Find where the given text appears and provide that cell's center as (X, Y) coordinate. 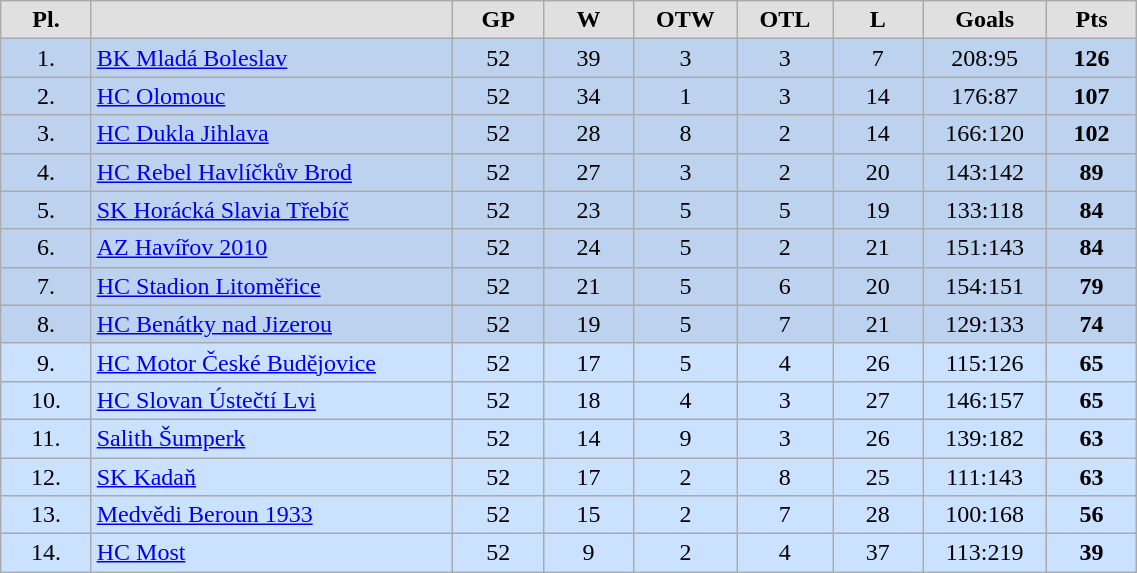
18 (588, 400)
14. (46, 553)
SK Kadaň (272, 477)
102 (1091, 134)
Pts (1091, 20)
208:95 (984, 58)
11. (46, 438)
1 (686, 96)
HC Stadion Litoměřice (272, 286)
113:219 (984, 553)
12. (46, 477)
HC Slovan Ústečtí Lvi (272, 400)
139:182 (984, 438)
3. (46, 134)
OTL (784, 20)
126 (1091, 58)
9. (46, 362)
176:87 (984, 96)
BK Mladá Boleslav (272, 58)
W (588, 20)
129:133 (984, 324)
AZ Havířov 2010 (272, 248)
111:143 (984, 477)
Pl. (46, 20)
79 (1091, 286)
151:143 (984, 248)
5. (46, 210)
GP (498, 20)
6 (784, 286)
Goals (984, 20)
115:126 (984, 362)
89 (1091, 172)
143:142 (984, 172)
56 (1091, 515)
107 (1091, 96)
166:120 (984, 134)
6. (46, 248)
146:157 (984, 400)
OTW (686, 20)
10. (46, 400)
100:168 (984, 515)
SK Horácká Slavia Třebíč (272, 210)
HC Olomouc (272, 96)
8. (46, 324)
23 (588, 210)
15 (588, 515)
37 (878, 553)
25 (878, 477)
4. (46, 172)
HC Rebel Havlíčkův Brod (272, 172)
HC Dukla Jihlava (272, 134)
L (878, 20)
34 (588, 96)
24 (588, 248)
2. (46, 96)
HC Benátky nad Jizerou (272, 324)
1. (46, 58)
74 (1091, 324)
13. (46, 515)
133:118 (984, 210)
Salith Šumperk (272, 438)
HC Motor České Budějovice (272, 362)
HC Most (272, 553)
154:151 (984, 286)
Medvědi Beroun 1933 (272, 515)
7. (46, 286)
